Search for the cell housing the specified text and yield its (x, y) center coordinate. 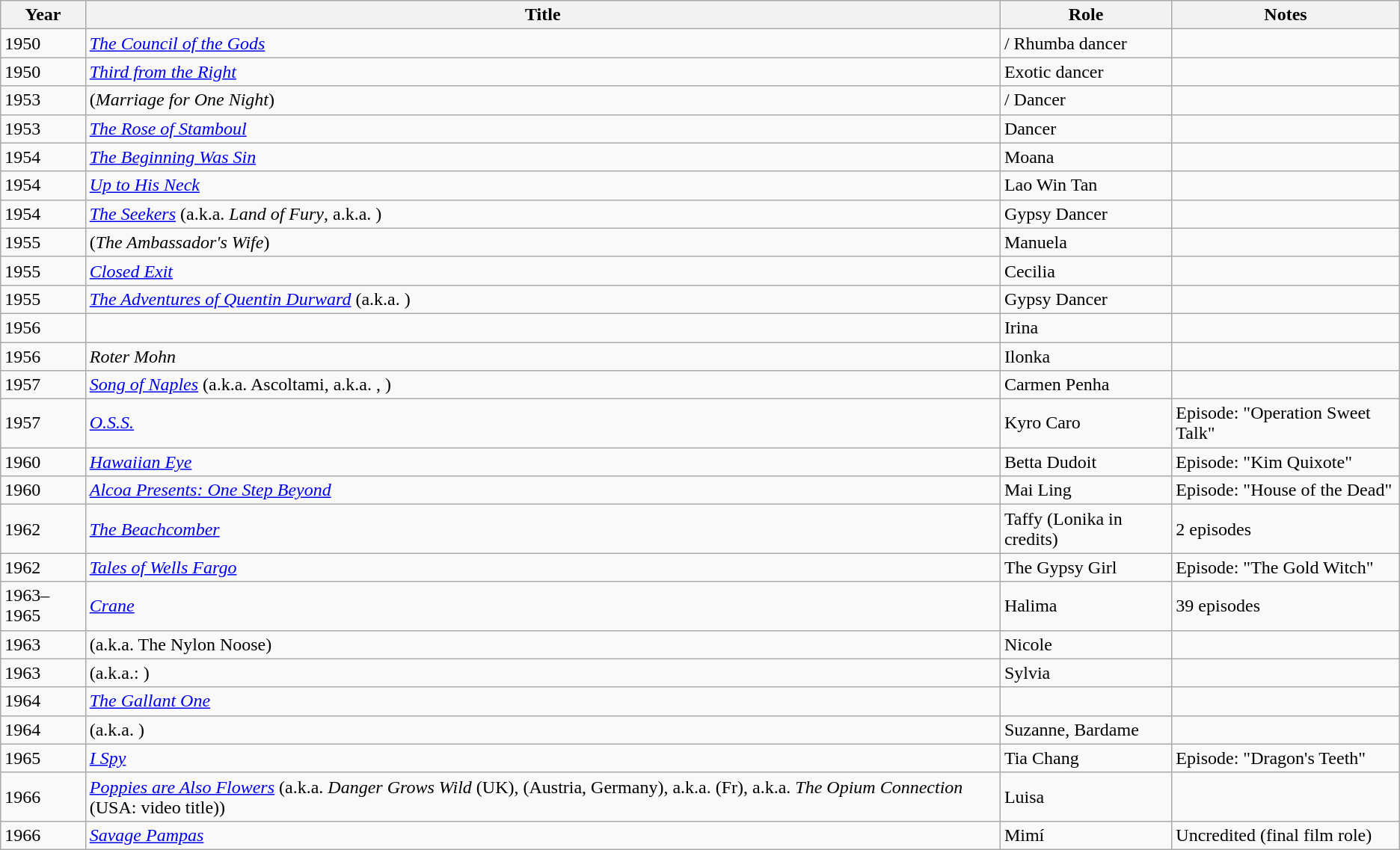
Exotic dancer (1086, 72)
Mimí (1086, 835)
Luisa (1086, 797)
Savage Pampas (543, 835)
(a.k.a. The Nylon Noose) (543, 644)
(a.k.a.: ) (543, 673)
Crane (543, 606)
(Marriage for One Night) (543, 100)
Taffy (Lonika in credits) (1086, 529)
Hawaiian Eye (543, 462)
The Beginning Was Sin (543, 157)
1963–1965 (43, 606)
Song of Naples (a.k.a. Ascoltami, a.k.a. , ) (543, 385)
Episode: "Kim Quixote" (1286, 462)
(The Ambassador's Wife) (543, 242)
The Rose of Stamboul (543, 129)
The Gallant One (543, 701)
Episode: "The Gold Witch" (1286, 567)
Halima (1086, 606)
1965 (43, 758)
Cecilia (1086, 271)
Moana (1086, 157)
Poppies are Also Flowers (a.k.a. Danger Grows Wild (UK), (Austria, Germany), a.k.a. (Fr), a.k.a. The Opium Connection (USA: video title)) (543, 797)
O.S.S. (543, 423)
Episode: "House of the Dead" (1286, 490)
Lao Win Tan (1086, 185)
The Beachcomber (543, 529)
Tia Chang (1086, 758)
Third from the Right (543, 72)
Suzanne, Bardame (1086, 730)
Manuela (1086, 242)
Irina (1086, 327)
Episode: "Operation Sweet Talk" (1286, 423)
Up to His Neck (543, 185)
(a.k.a. ) (543, 730)
Role (1086, 15)
Alcoa Presents: One Step Beyond (543, 490)
Roter Mohn (543, 357)
The Adventures of Quentin Durward (a.k.a. ) (543, 299)
Betta Dudoit (1086, 462)
Tales of Wells Fargo (543, 567)
/ Rhumba dancer (1086, 43)
Notes (1286, 15)
Nicole (1086, 644)
Carmen Penha (1086, 385)
The Seekers (a.k.a. Land of Fury, a.k.a. ) (543, 214)
Ilonka (1086, 357)
Closed Exit (543, 271)
Year (43, 15)
Title (543, 15)
/ Dancer (1086, 100)
Mai Ling (1086, 490)
The Gypsy Girl (1086, 567)
2 episodes (1286, 529)
Episode: "Dragon's Teeth" (1286, 758)
I Spy (543, 758)
39 episodes (1286, 606)
Kyro Caro (1086, 423)
Uncredited (final film role) (1286, 835)
Sylvia (1086, 673)
The Council of the Gods (543, 43)
Dancer (1086, 129)
